Find where the given text appears and provide that cell's center as (x, y) coordinate. 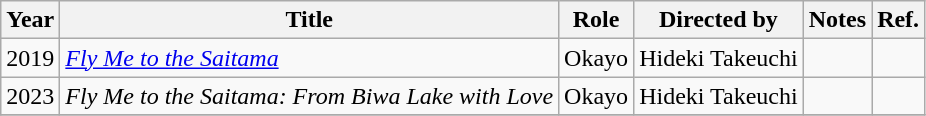
Fly Me to the Saitama (310, 58)
2023 (30, 96)
Fly Me to the Saitama: From Biwa Lake with Love (310, 96)
Title (310, 20)
Year (30, 20)
Directed by (719, 20)
Ref. (898, 20)
Role (596, 20)
Notes (837, 20)
2019 (30, 58)
